Locate the cell with the specified text and output its [x, y] center coordinate. 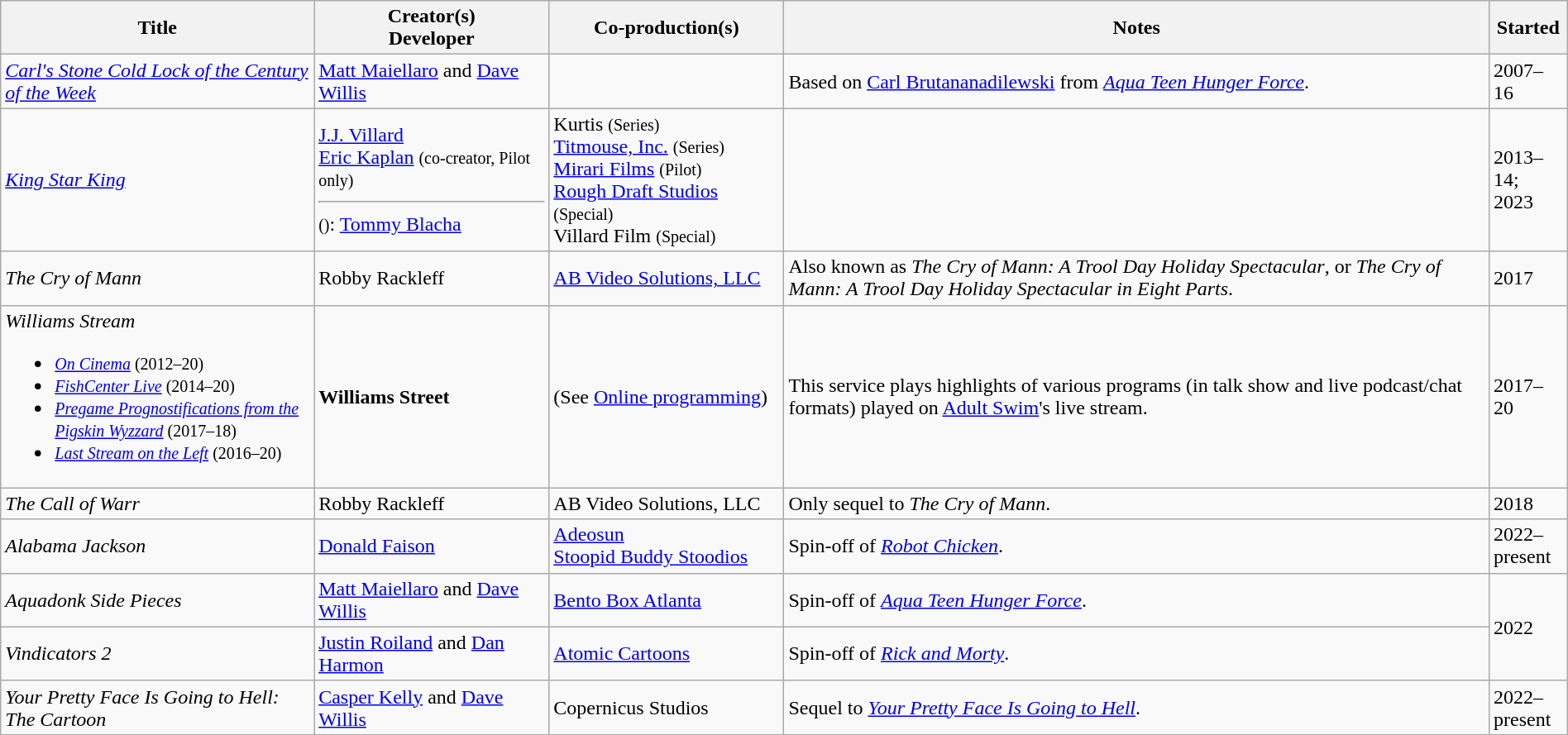
Williams Street [432, 397]
Atomic Cartoons [667, 653]
Spin-off of Aqua Teen Hunger Force. [1136, 600]
Creator(s)Developer [432, 28]
2018 [1528, 504]
2017–20 [1528, 397]
Sequel to Your Pretty Face Is Going to Hell. [1136, 708]
Only sequel to The Cry of Mann. [1136, 504]
Donald Faison [432, 546]
Alabama Jackson [157, 546]
The Cry of Mann [157, 278]
AdeosunStoopid Buddy Stoodios [667, 546]
Vindicators 2 [157, 653]
Justin Roiland and Dan Harmon [432, 653]
2007–16 [1528, 81]
Copernicus Studios [667, 708]
J.J. VillardEric Kaplan (co-creator, Pilot only)(): Tommy Blacha [432, 180]
King Star King [157, 180]
Also known as The Cry of Mann: A Trool Day Holiday Spectacular, or The Cry of Mann: A Trool Day Holiday Spectacular in Eight Parts. [1136, 278]
Based on Carl Brutananadilewski from Aqua Teen Hunger Force. [1136, 81]
Kurtis (Series)Titmouse, Inc. (Series)Mirari Films (Pilot)Rough Draft Studios (Special)Villard Film (Special) [667, 180]
2013–14; 2023 [1528, 180]
The Call of Warr [157, 504]
Carl's Stone Cold Lock of the Century of the Week [157, 81]
Aquadonk Side Pieces [157, 600]
Spin-off of Robot Chicken. [1136, 546]
2017 [1528, 278]
This service plays highlights of various programs (in talk show and live podcast/chat formats) played on Adult Swim's live stream. [1136, 397]
Your Pretty Face Is Going to Hell: The Cartoon [157, 708]
Started [1528, 28]
Spin-off of Rick and Morty. [1136, 653]
Co-production(s) [667, 28]
2022 [1528, 627]
(See Online programming) [667, 397]
Title [157, 28]
Notes [1136, 28]
Bento Box Atlanta [667, 600]
Casper Kelly and Dave Willis [432, 708]
